Detect which cell encompasses the target text, then output its [x, y] center coordinate. 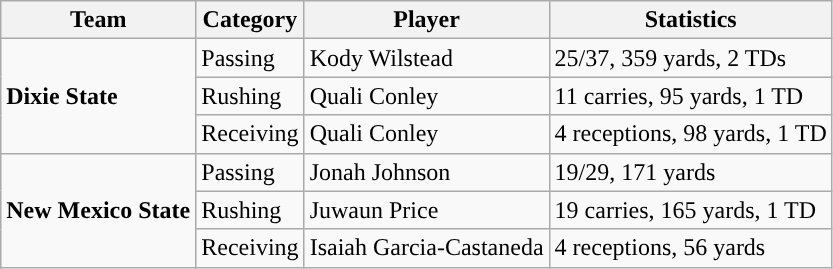
Statistics [690, 20]
25/37, 359 yards, 2 TDs [690, 58]
19/29, 171 yards [690, 172]
Jonah Johnson [426, 172]
Category [250, 20]
4 receptions, 56 yards [690, 248]
Juwaun Price [426, 210]
Dixie State [98, 96]
19 carries, 165 yards, 1 TD [690, 210]
11 carries, 95 yards, 1 TD [690, 96]
Kody Wilstead [426, 58]
New Mexico State [98, 210]
Player [426, 20]
4 receptions, 98 yards, 1 TD [690, 134]
Team [98, 20]
Isaiah Garcia-Castaneda [426, 248]
